Determine the [X, Y] coordinate at the center of the cell enclosing the given text.  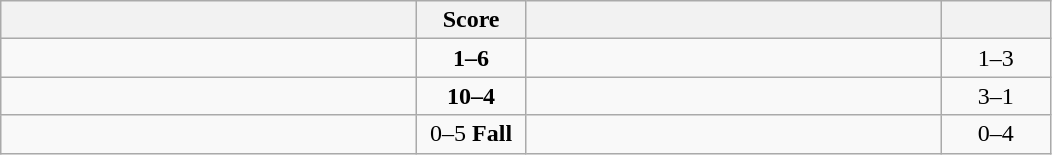
0–5 Fall [472, 134]
10–4 [472, 96]
1–6 [472, 58]
Score [472, 20]
3–1 [996, 96]
1–3 [996, 58]
0–4 [996, 134]
